For the text-containing cell, return its midpoint in (X, Y) coordinate format. 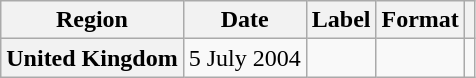
5 July 2004 (244, 58)
Date (244, 20)
Region (92, 20)
United Kingdom (92, 58)
Label (341, 20)
Format (420, 20)
